Locate the cell with the specified text and output its (x, y) center coordinate. 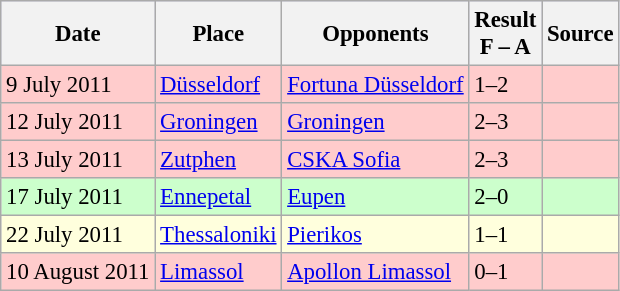
Place (218, 34)
9 July 2011 (78, 85)
2–0 (506, 197)
Pierikos (376, 235)
Source (580, 34)
Date (78, 34)
Fortuna Düsseldorf (376, 85)
Eupen (376, 197)
CSKA Sofia (376, 160)
1–2 (506, 85)
Düsseldorf (218, 85)
1–1 (506, 235)
ResultF – A (506, 34)
Ennepetal (218, 197)
12 July 2011 (78, 122)
22 July 2011 (78, 235)
17 July 2011 (78, 197)
Opponents (376, 34)
13 July 2011 (78, 160)
Zutphen (218, 160)
Thessaloniki (218, 235)
